Return [X, Y] of the center of cell containing provided text 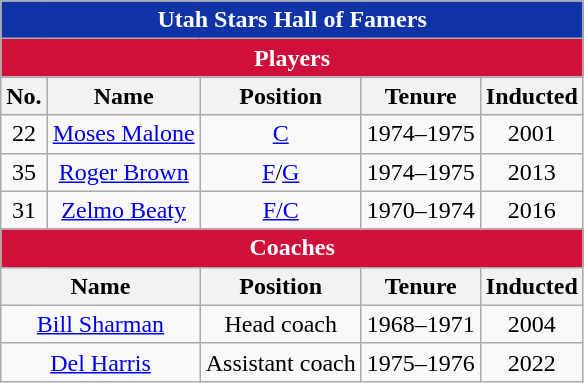
Head coach [280, 324]
Del Harris [100, 362]
2001 [532, 134]
35 [24, 172]
Players [292, 58]
C [280, 134]
1970–1974 [420, 210]
Assistant coach [280, 362]
2022 [532, 362]
2016 [532, 210]
31 [24, 210]
1975–1976 [420, 362]
Moses Malone [124, 134]
Roger Brown [124, 172]
1968–1971 [420, 324]
2013 [532, 172]
F/C [280, 210]
Zelmo Beaty [124, 210]
Bill Sharman [100, 324]
F/G [280, 172]
22 [24, 134]
No. [24, 96]
Coaches [292, 248]
Utah Stars Hall of Famers [292, 20]
2004 [532, 324]
